Return (x, y) of the center of cell containing provided text 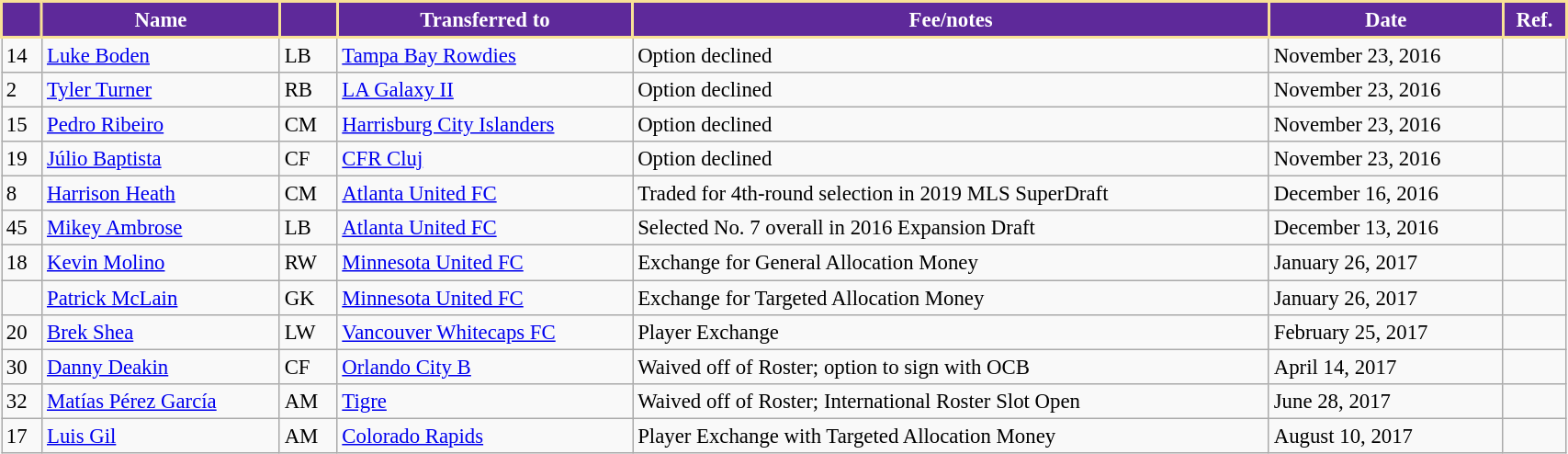
Mikey Ambrose (162, 229)
Selected No. 7 overall in 2016 Expansion Draft (952, 229)
45 (22, 229)
Luis Gil (162, 436)
Waived off of Roster; option to sign with OCB (952, 367)
LW (309, 332)
Kevin Molino (162, 263)
8 (22, 194)
32 (22, 401)
Vancouver Whitecaps FC (485, 332)
Exchange for General Allocation Money (952, 263)
April 14, 2017 (1385, 367)
14 (22, 55)
18 (22, 263)
Traded for 4th-round selection in 2019 MLS SuperDraft (952, 194)
Matías Pérez García (162, 401)
Pedro Ribeiro (162, 125)
Player Exchange with Targeted Allocation Money (952, 436)
Danny Deakin (162, 367)
August 10, 2017 (1385, 436)
December 13, 2016 (1385, 229)
RB (309, 90)
Tyler Turner (162, 90)
Name (162, 20)
Luke Boden (162, 55)
LA Galaxy II (485, 90)
Brek Shea (162, 332)
15 (22, 125)
CFR Cluj (485, 159)
RW (309, 263)
Player Exchange (952, 332)
GK (309, 298)
30 (22, 367)
2 (22, 90)
Date (1385, 20)
December 16, 2016 (1385, 194)
Patrick McLain (162, 298)
Orlando City B (485, 367)
Júlio Baptista (162, 159)
Transferred to (485, 20)
Ref. (1534, 20)
Tampa Bay Rowdies (485, 55)
Harrison Heath (162, 194)
17 (22, 436)
Tigre (485, 401)
February 25, 2017 (1385, 332)
20 (22, 332)
June 28, 2017 (1385, 401)
Fee/notes (952, 20)
Harrisburg City Islanders (485, 125)
Exchange for Targeted Allocation Money (952, 298)
Waived off of Roster; International Roster Slot Open (952, 401)
Colorado Rapids (485, 436)
19 (22, 159)
